Return the [x, y] coordinate for the center point of the cell that contains the specified text.  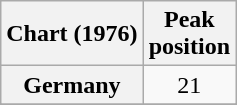
Germany [72, 85]
Peakposition [189, 34]
21 [189, 85]
Chart (1976) [72, 34]
